Find where the given text appears and provide that cell's center as (X, Y) coordinate. 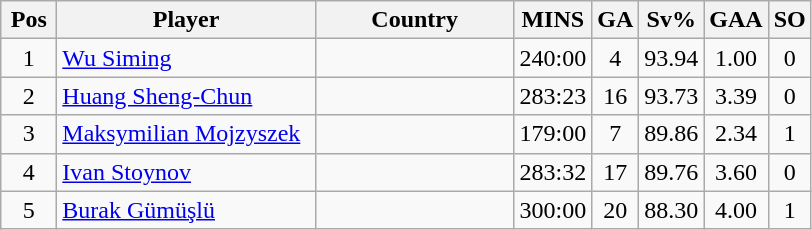
Player (186, 20)
93.73 (672, 96)
Ivan Stoynov (186, 172)
3.60 (736, 172)
3.39 (736, 96)
93.94 (672, 58)
283:32 (553, 172)
Sv% (672, 20)
3 (29, 134)
89.76 (672, 172)
16 (616, 96)
2 (29, 96)
Maksymilian Mojzyszek (186, 134)
179:00 (553, 134)
Pos (29, 20)
1.00 (736, 58)
89.86 (672, 134)
4.00 (736, 210)
Huang Sheng-Chun (186, 96)
MINS (553, 20)
Burak Gümüşlü (186, 210)
Wu Siming (186, 58)
GA (616, 20)
Country (414, 20)
5 (29, 210)
7 (616, 134)
20 (616, 210)
2.34 (736, 134)
17 (616, 172)
240:00 (553, 58)
SO (790, 20)
GAA (736, 20)
283:23 (553, 96)
300:00 (553, 210)
88.30 (672, 210)
